Determine the (X, Y) coordinate at the center of the cell enclosing the given text.  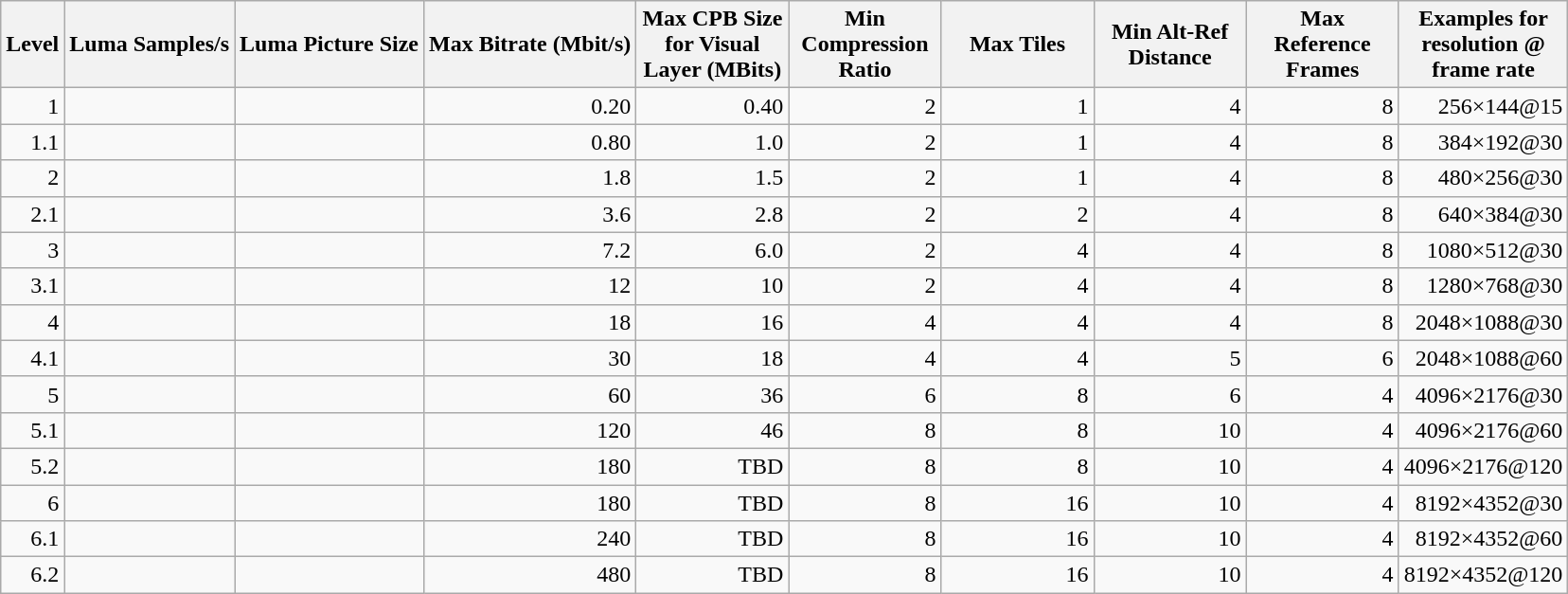
2.1 (32, 214)
1.5 (712, 178)
46 (712, 430)
480 (529, 575)
4096×2176@30 (1483, 394)
256×144@15 (1483, 106)
60 (529, 394)
1080×512@30 (1483, 250)
1.1 (32, 142)
Max Bitrate (Mbit/s) (529, 45)
Min Compression Ratio (865, 45)
480×256@30 (1483, 178)
4096×2176@120 (1483, 466)
5.2 (32, 466)
6.0 (712, 250)
Max Reference Frames (1322, 45)
3.6 (529, 214)
12 (529, 286)
120 (529, 430)
6.1 (32, 539)
0.20 (529, 106)
8192×4352@30 (1483, 503)
4096×2176@60 (1483, 430)
0.40 (712, 106)
7.2 (529, 250)
4.1 (32, 358)
0.80 (529, 142)
3.1 (32, 286)
Level (32, 45)
5.1 (32, 430)
640×384@30 (1483, 214)
36 (712, 394)
Min Alt-Ref Distance (1170, 45)
30 (529, 358)
1.0 (712, 142)
Examples for resolution @ frame rate (1483, 45)
2048×1088@30 (1483, 322)
3 (32, 250)
Luma Samples/s (150, 45)
1280×768@30 (1483, 286)
384×192@30 (1483, 142)
2048×1088@60 (1483, 358)
Max CPB Size for Visual Layer (MBits) (712, 45)
240 (529, 539)
6.2 (32, 575)
1.8 (529, 178)
2.8 (712, 214)
Luma Picture Size (330, 45)
Max Tiles (1017, 45)
8192×4352@60 (1483, 539)
8192×4352@120 (1483, 575)
